Extract the (x, y) coordinate from the center of the cell holding the provided text.  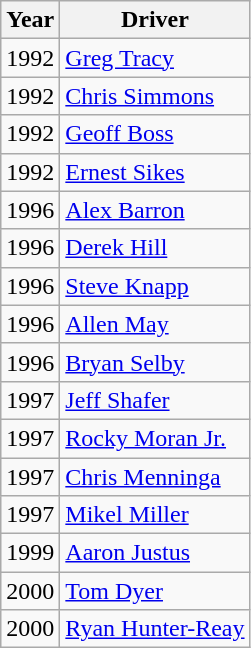
Mikel Miller (155, 515)
Aaron Justus (155, 553)
Ernest Sikes (155, 172)
Rocky Moran Jr. (155, 438)
Year (30, 20)
1999 (30, 553)
Greg Tracy (155, 58)
Bryan Selby (155, 362)
Ryan Hunter-Reay (155, 629)
Steve Knapp (155, 286)
Chris Simmons (155, 96)
Alex Barron (155, 210)
Geoff Boss (155, 134)
Tom Dyer (155, 591)
Jeff Shafer (155, 400)
Driver (155, 20)
Derek Hill (155, 248)
Allen May (155, 324)
Chris Menninga (155, 477)
